From the cell containing the given text, extract its center point as [X, Y] coordinate. 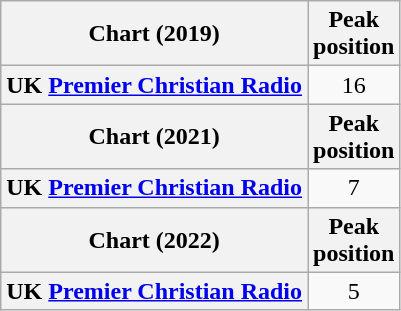
16 [354, 85]
Chart (2022) [154, 240]
5 [354, 291]
7 [354, 188]
Chart (2019) [154, 34]
Chart (2021) [154, 136]
